Detect which cell encompasses the target text, then output its [x, y] center coordinate. 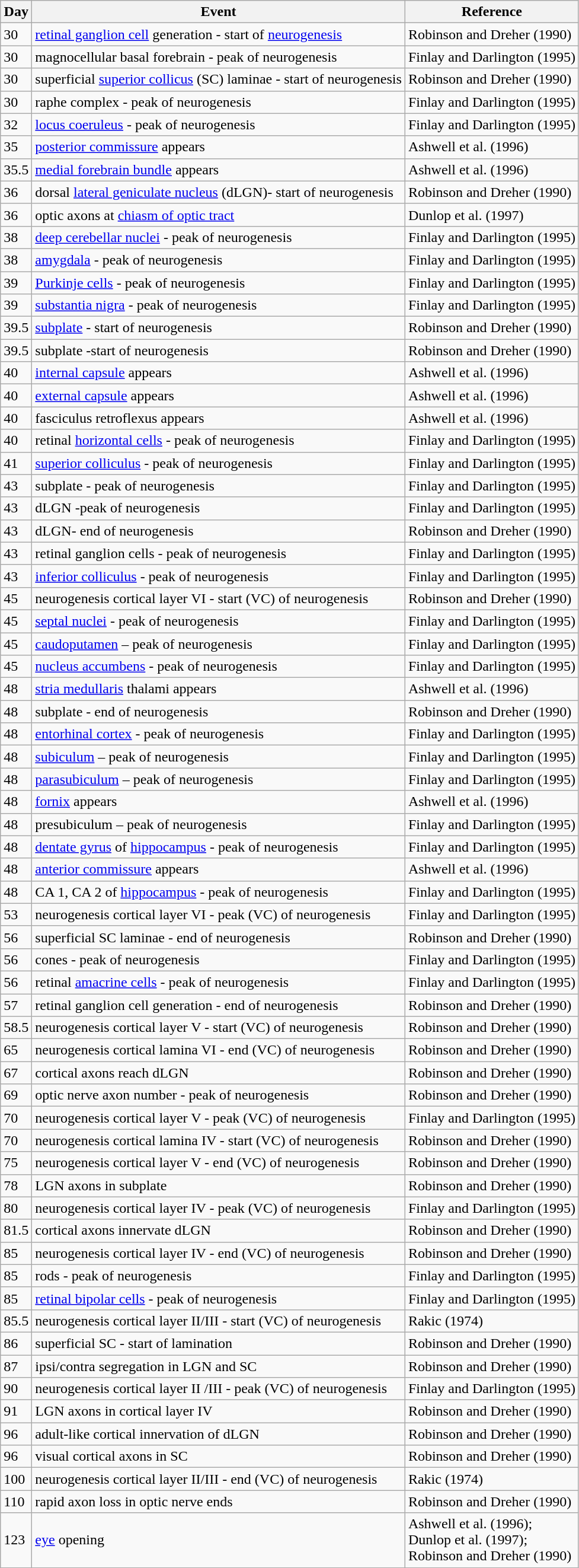
septal nuclei - peak of neurogenesis [219, 621]
retinal amacrine cells - peak of neurogenesis [219, 982]
CA 1, CA 2 of hippocampus - peak of neurogenesis [219, 892]
neurogenesis cortical lamina VI - end (VC) of neurogenesis [219, 1050]
entorhinal cortex - peak of neurogenesis [219, 734]
Ashwell et al. (1996);Dunlop et al. (1997);Robinson and Dreher (1990) [492, 1540]
dLGN -peak of neurogenesis [219, 508]
posterior commissure appears [219, 147]
stria medullaris thalami appears [219, 689]
100 [17, 1479]
superior colliculus - peak of neurogenesis [219, 463]
110 [17, 1502]
optic axons at chiasm of optic tract [219, 215]
retinal ganglion cells - peak of neurogenesis [219, 553]
subplate - start of neurogenesis [219, 328]
fasciculus retroflexus appears [219, 418]
cortical axons reach dLGN [219, 1073]
subplate - peak of neurogenesis [219, 486]
86 [17, 1343]
Event [219, 12]
91 [17, 1411]
presubiculum – peak of neurogenesis [219, 824]
LGN axons in cortical layer IV [219, 1411]
deep cerebellar nuclei - peak of neurogenesis [219, 237]
external capsule appears [219, 396]
65 [17, 1050]
retinal bipolar cells - peak of neurogenesis [219, 1298]
parasubiculum – peak of neurogenesis [219, 779]
neurogenesis cortical layer II/III - end (VC) of neurogenesis [219, 1479]
retinal ganglion cell generation - start of neurogenesis [219, 34]
adult-like cortical innervation of dLGN [219, 1434]
67 [17, 1073]
superficial SC laminae - end of neurogenesis [219, 937]
123 [17, 1540]
LGN axons in subplate [219, 1185]
81.5 [17, 1231]
optic nerve axon number - peak of neurogenesis [219, 1095]
locus coeruleus - peak of neurogenesis [219, 125]
dentate gyrus of hippocampus - peak of neurogenesis [219, 847]
neurogenesis cortical layer IV - peak (VC) of neurogenesis [219, 1208]
subplate - end of neurogenesis [219, 712]
rods - peak of neurogenesis [219, 1276]
neurogenesis cortical layer II/III - start (VC) of neurogenesis [219, 1321]
dorsal lateral geniculate nucleus (dLGN)- start of neurogenesis [219, 192]
Day [17, 12]
75 [17, 1163]
magnocellular basal forebrain - peak of neurogenesis [219, 57]
visual cortical axons in SC [219, 1457]
retinal horizontal cells - peak of neurogenesis [219, 441]
subplate -start of neurogenesis [219, 350]
cortical axons innervate dLGN [219, 1231]
internal capsule appears [219, 373]
85.5 [17, 1321]
fornix appears [219, 802]
87 [17, 1366]
32 [17, 125]
retinal ganglion cell generation - end of neurogenesis [219, 1005]
Purkinje cells - peak of neurogenesis [219, 283]
neurogenesis cortical layer VI - peak (VC) of neurogenesis [219, 914]
superficial superior collicus (SC) laminae - start of neurogenesis [219, 79]
Dunlop et al. (1997) [492, 215]
ipsi/contra segregation in LGN and SC [219, 1366]
neurogenesis cortical layer II /III - peak (VC) of neurogenesis [219, 1389]
neurogenesis cortical layer VI - start (VC) of neurogenesis [219, 598]
41 [17, 463]
medial forebrain bundle appears [219, 170]
amygdala - peak of neurogenesis [219, 260]
subiculum – peak of neurogenesis [219, 757]
nucleus accumbens - peak of neurogenesis [219, 667]
Reference [492, 12]
80 [17, 1208]
35.5 [17, 170]
35 [17, 147]
78 [17, 1185]
anterior commissure appears [219, 869]
superficial SC - start of lamination [219, 1343]
57 [17, 1005]
eye opening [219, 1540]
rapid axon loss in optic nerve ends [219, 1502]
caudoputamen – peak of neurogenesis [219, 643]
90 [17, 1389]
neurogenesis cortical layer V - peak (VC) of neurogenesis [219, 1118]
dLGN- end of neurogenesis [219, 531]
neurogenesis cortical layer IV - end (VC) of neurogenesis [219, 1253]
neurogenesis cortical layer V - start (VC) of neurogenesis [219, 1028]
neurogenesis cortical layer V - end (VC) of neurogenesis [219, 1163]
53 [17, 914]
inferior colliculus - peak of neurogenesis [219, 576]
cones - peak of neurogenesis [219, 960]
raphe complex - peak of neurogenesis [219, 102]
58.5 [17, 1028]
substantia nigra - peak of neurogenesis [219, 305]
neurogenesis cortical lamina IV - start (VC) of neurogenesis [219, 1140]
69 [17, 1095]
